From the cell containing the given text, extract its center point as (x, y) coordinate. 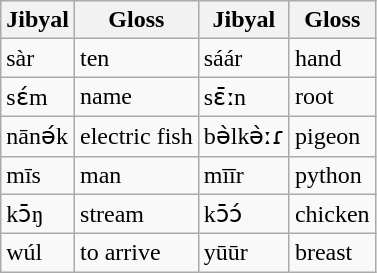
mīs (38, 175)
sɛ́m (38, 97)
sàr (38, 58)
yūūr (244, 253)
electric fish (137, 136)
pigeon (332, 136)
nānә́k (38, 136)
ten (137, 58)
root (332, 97)
kɔ̄ŋ (38, 214)
bә̀lkә̀ːɾ (244, 136)
stream (137, 214)
hand (332, 58)
wúl (38, 253)
kɔ̄ɔ́ (244, 214)
name (137, 97)
to arrive (137, 253)
man (137, 175)
chicken (332, 214)
mīīr (244, 175)
breast (332, 253)
python (332, 175)
sɛ̄ːn (244, 97)
sáár (244, 58)
